Determine the (X, Y) coordinate at the center of the cell enclosing the given text.  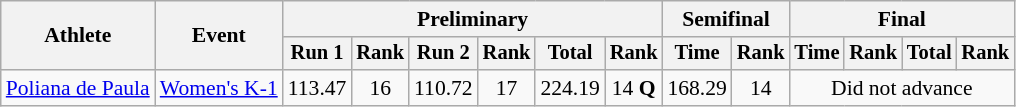
Final (902, 19)
Poliana de Paula (78, 88)
Athlete (78, 36)
Preliminary (473, 19)
113.47 (318, 88)
16 (380, 88)
Run 2 (444, 54)
17 (507, 88)
Event (219, 36)
14 Q (634, 88)
Semifinal (726, 19)
Run 1 (318, 54)
14 (761, 88)
224.19 (570, 88)
110.72 (444, 88)
Women's K-1 (219, 88)
Did not advance (902, 88)
168.29 (696, 88)
